Determine the (X, Y) coordinate at the center of the cell enclosing the given text.  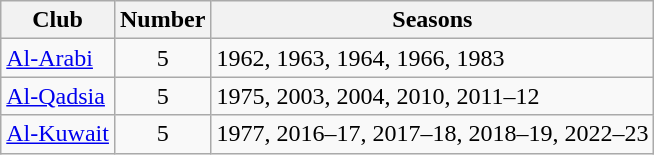
Number (162, 20)
1975, 2003, 2004, 2010, 2011–12 (432, 96)
Al-Qadsia (58, 96)
1962, 1963, 1964, 1966, 1983 (432, 58)
Club (58, 20)
Seasons (432, 20)
Al-Kuwait (58, 134)
Al-Arabi (58, 58)
1977, 2016–17, 2017–18, 2018–19, 2022–23 (432, 134)
